Locate the cell with the specified text and output its (x, y) center coordinate. 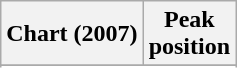
Peakposition (189, 34)
Chart (2007) (72, 34)
